Extract the [x, y] coordinate from the center of the cell holding the provided text.  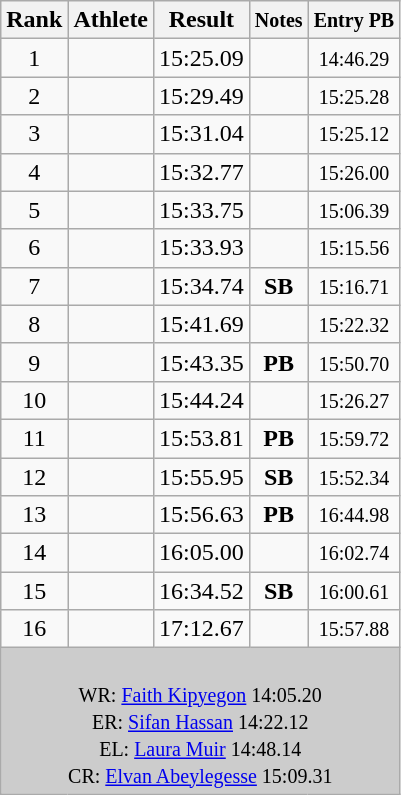
15:44.24 [202, 400]
Rank [34, 20]
15:59.72 [354, 438]
1 [34, 58]
5 [34, 210]
15:50.70 [354, 362]
Notes [278, 20]
15:25.09 [202, 58]
17:12.67 [202, 629]
6 [34, 248]
11 [34, 438]
16:05.00 [202, 553]
16:44.98 [354, 515]
15:57.88 [354, 629]
15:16.71 [354, 286]
15:31.04 [202, 134]
15:32.77 [202, 172]
13 [34, 515]
7 [34, 286]
3 [34, 134]
Entry PB [354, 20]
15:29.49 [202, 96]
14:46.29 [354, 58]
9 [34, 362]
15:53.81 [202, 438]
15:25.28 [354, 96]
15:15.56 [354, 248]
15 [34, 591]
15:33.75 [202, 210]
15:26.27 [354, 400]
12 [34, 477]
15:33.93 [202, 248]
Athlete [111, 20]
Result [202, 20]
15:56.63 [202, 515]
15:26.00 [354, 172]
15:25.12 [354, 134]
15:22.32 [354, 324]
16 [34, 629]
15:06.39 [354, 210]
15:43.35 [202, 362]
10 [34, 400]
2 [34, 96]
15:55.95 [202, 477]
15:52.34 [354, 477]
16:02.74 [354, 553]
8 [34, 324]
16:34.52 [202, 591]
15:41.69 [202, 324]
14 [34, 553]
WR: Faith Kipyegon 14:05.20ER: Sifan Hassan 14:22.12 EL: Laura Muir 14:48.14CR: Elvan Abeylegesse 15:09.31 [200, 721]
4 [34, 172]
16:00.61 [354, 591]
15:34.74 [202, 286]
